Return [X, Y] of the center of cell containing provided text 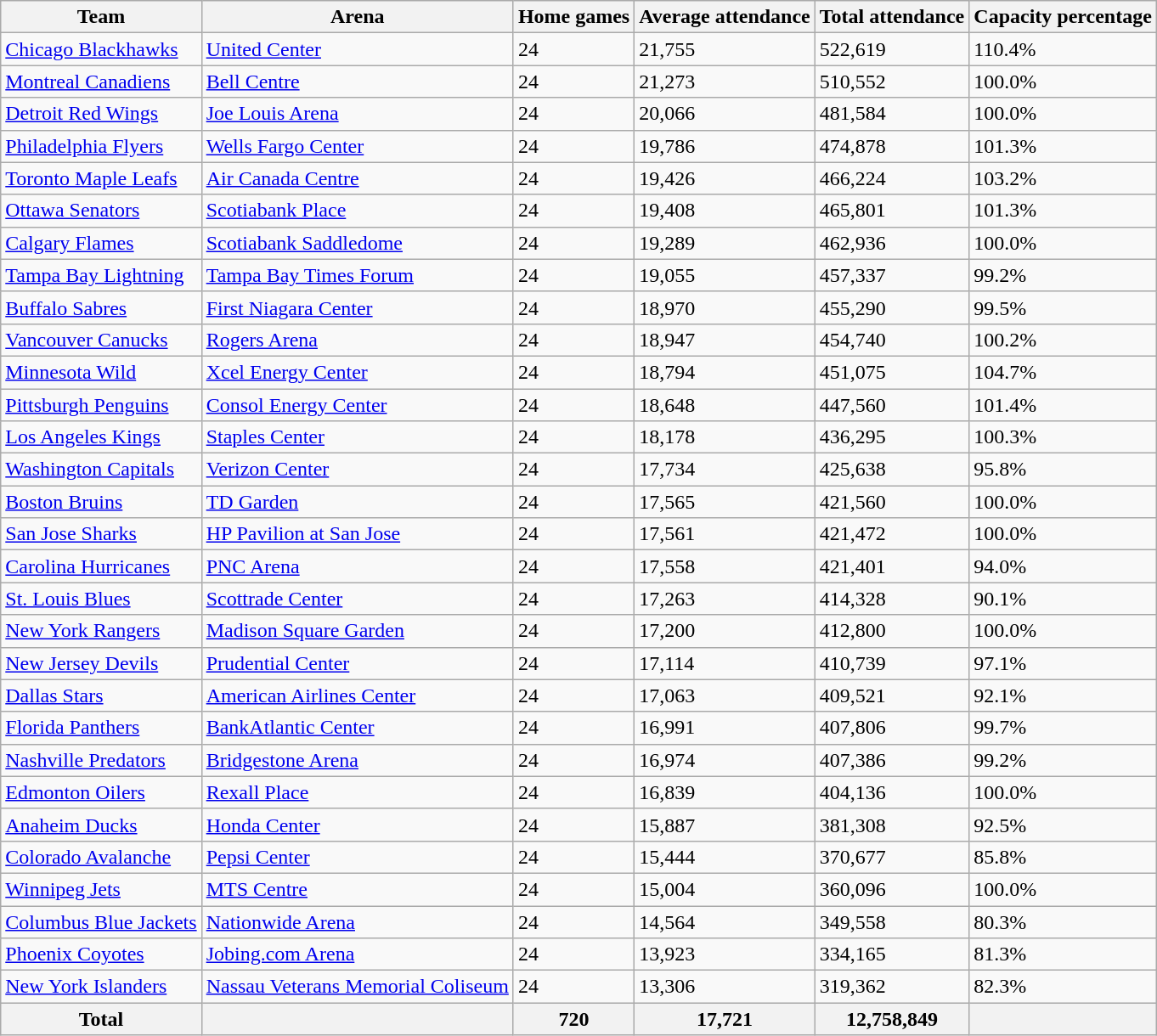
99.7% [1064, 728]
Nashville Predators [101, 760]
New York Islanders [101, 987]
Air Canada Centre [357, 178]
21,273 [725, 82]
New York Rangers [101, 631]
Home games [573, 17]
Verizon Center [357, 470]
19,426 [725, 178]
Madison Square Garden [357, 631]
Pepsi Center [357, 857]
BankAtlantic Center [357, 728]
17,200 [725, 631]
Arena [357, 17]
17,558 [725, 566]
100.3% [1064, 437]
17,565 [725, 502]
100.2% [1064, 340]
720 [573, 1019]
90.1% [1064, 599]
Minnesota Wild [101, 372]
American Airlines Center [357, 695]
101.4% [1064, 405]
Dallas Stars [101, 695]
16,991 [725, 728]
Detroit Red Wings [101, 114]
18,970 [725, 307]
16,839 [725, 792]
Winnipeg Jets [101, 889]
Toronto Maple Leafs [101, 178]
Consol Energy Center [357, 405]
407,386 [892, 760]
Team [101, 17]
17,734 [725, 470]
425,638 [892, 470]
421,472 [892, 534]
92.1% [1064, 695]
Montreal Canadiens [101, 82]
94.0% [1064, 566]
92.5% [1064, 825]
455,290 [892, 307]
12,758,849 [892, 1019]
457,337 [892, 275]
Scotiabank Place [357, 211]
New Jersey Devils [101, 663]
Capacity percentage [1064, 17]
349,558 [892, 921]
Bell Centre [357, 82]
Philadelphia Flyers [101, 146]
80.3% [1064, 921]
110.4% [1064, 49]
421,401 [892, 566]
19,408 [725, 211]
412,800 [892, 631]
Total attendance [892, 17]
454,740 [892, 340]
97.1% [1064, 663]
Los Angeles Kings [101, 437]
Calgary Flames [101, 243]
Xcel Energy Center [357, 372]
15,004 [725, 889]
360,096 [892, 889]
Honda Center [357, 825]
20,066 [725, 114]
17,561 [725, 534]
104.7% [1064, 372]
95.8% [1064, 470]
PNC Arena [357, 566]
414,328 [892, 599]
Colorado Avalanche [101, 857]
Pittsburgh Penguins [101, 405]
Wells Fargo Center [357, 146]
19,055 [725, 275]
436,295 [892, 437]
510,552 [892, 82]
17,114 [725, 663]
82.3% [1064, 987]
17,263 [725, 599]
Buffalo Sabres [101, 307]
Tampa Bay Lightning [101, 275]
Phoenix Coyotes [101, 954]
19,786 [725, 146]
18,178 [725, 437]
Jobing.com Arena [357, 954]
13,923 [725, 954]
Columbus Blue Jackets [101, 921]
14,564 [725, 921]
Chicago Blackhawks [101, 49]
San Jose Sharks [101, 534]
United Center [357, 49]
21,755 [725, 49]
Washington Capitals [101, 470]
17,721 [725, 1019]
103.2% [1064, 178]
Average attendance [725, 17]
Prudential Center [357, 663]
Staples Center [357, 437]
381,308 [892, 825]
MTS Centre [357, 889]
Rogers Arena [357, 340]
15,444 [725, 857]
15,887 [725, 825]
First Niagara Center [357, 307]
466,224 [892, 178]
St. Louis Blues [101, 599]
Scotiabank Saddledome [357, 243]
Edmonton Oilers [101, 792]
410,739 [892, 663]
16,974 [725, 760]
18,794 [725, 372]
522,619 [892, 49]
481,584 [892, 114]
Boston Bruins [101, 502]
404,136 [892, 792]
447,560 [892, 405]
13,306 [725, 987]
465,801 [892, 211]
319,362 [892, 987]
407,806 [892, 728]
19,289 [725, 243]
81.3% [1064, 954]
HP Pavilion at San Jose [357, 534]
Nassau Veterans Memorial Coliseum [357, 987]
Scottrade Center [357, 599]
Ottawa Senators [101, 211]
18,947 [725, 340]
Carolina Hurricanes [101, 566]
85.8% [1064, 857]
Rexall Place [357, 792]
Vancouver Canucks [101, 340]
370,677 [892, 857]
421,560 [892, 502]
TD Garden [357, 502]
334,165 [892, 954]
Nationwide Arena [357, 921]
17,063 [725, 695]
Bridgestone Arena [357, 760]
462,936 [892, 243]
Florida Panthers [101, 728]
Joe Louis Arena [357, 114]
99.5% [1064, 307]
Anaheim Ducks [101, 825]
Total [101, 1019]
18,648 [725, 405]
451,075 [892, 372]
Tampa Bay Times Forum [357, 275]
409,521 [892, 695]
474,878 [892, 146]
